Extract the (X, Y) coordinate from the center of the cell holding the provided text.  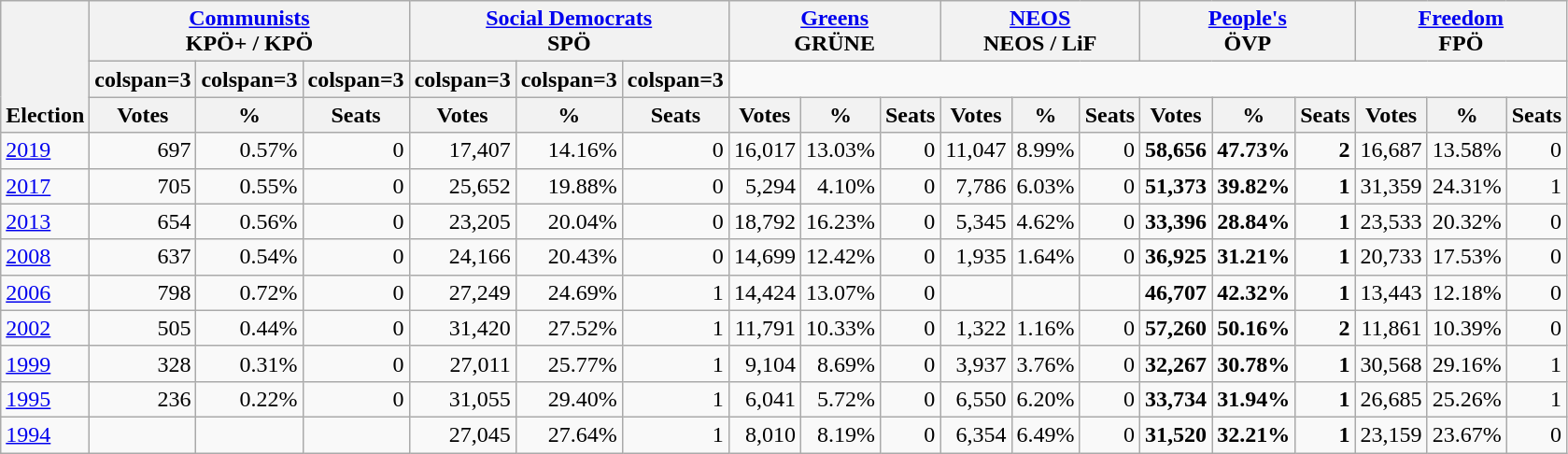
5,294 (764, 186)
8.19% (841, 434)
6.49% (1046, 434)
29.16% (1466, 363)
23,533 (1391, 221)
FreedomFPÖ (1461, 32)
5,345 (976, 221)
13.58% (1466, 150)
1.64% (1046, 257)
236 (143, 399)
12.18% (1466, 292)
6.20% (1046, 399)
16,687 (1391, 150)
0.55% (249, 186)
6,354 (976, 434)
505 (143, 328)
20.43% (569, 257)
18,792 (764, 221)
0.22% (249, 399)
8,010 (764, 434)
16,017 (764, 150)
2008 (45, 257)
42.32% (1253, 292)
33,734 (1177, 399)
10.39% (1466, 328)
Social DemocratsSPÖ (569, 32)
11,047 (976, 150)
27.64% (569, 434)
13.03% (841, 150)
20,733 (1391, 257)
31.21% (1253, 257)
6.03% (1046, 186)
31,520 (1177, 434)
654 (143, 221)
14.16% (569, 150)
6,550 (976, 399)
2006 (45, 292)
24.69% (569, 292)
31.94% (1253, 399)
14,699 (764, 257)
25.26% (1466, 399)
1994 (45, 434)
14,424 (764, 292)
GreensGRÜNE (835, 32)
27.52% (569, 328)
32,267 (1177, 363)
32.21% (1253, 434)
57,260 (1177, 328)
798 (143, 292)
0.31% (249, 363)
0.56% (249, 221)
8.69% (841, 363)
9,104 (764, 363)
12.42% (841, 257)
3,937 (976, 363)
8.99% (1046, 150)
33,396 (1177, 221)
30,568 (1391, 363)
2002 (45, 328)
16.23% (841, 221)
1.16% (1046, 328)
19.88% (569, 186)
46,707 (1177, 292)
2017 (45, 186)
6,041 (764, 399)
23,205 (462, 221)
27,249 (462, 292)
31,420 (462, 328)
328 (143, 363)
1999 (45, 363)
24,166 (462, 257)
47.73% (1253, 150)
10.33% (841, 328)
11,791 (764, 328)
1995 (45, 399)
0.44% (249, 328)
4.10% (841, 186)
CommunistsKPÖ+ / KPÖ (249, 32)
1,935 (976, 257)
2019 (45, 150)
People'sÖVP (1248, 32)
27,011 (462, 363)
51,373 (1177, 186)
NEOSNEOS / LiF (1040, 32)
5.72% (841, 399)
4.62% (1046, 221)
3.76% (1046, 363)
50.16% (1253, 328)
17.53% (1466, 257)
25.77% (569, 363)
13,443 (1391, 292)
0.72% (249, 292)
31,055 (462, 399)
11,861 (1391, 328)
637 (143, 257)
39.82% (1253, 186)
23,159 (1391, 434)
2013 (45, 221)
36,925 (1177, 257)
24.31% (1466, 186)
7,786 (976, 186)
1,322 (976, 328)
28.84% (1253, 221)
31,359 (1391, 186)
13.07% (841, 292)
20.04% (569, 221)
27,045 (462, 434)
17,407 (462, 150)
20.32% (1466, 221)
29.40% (569, 399)
26,685 (1391, 399)
23.67% (1466, 434)
Election (45, 67)
0.57% (249, 150)
58,656 (1177, 150)
697 (143, 150)
0.54% (249, 257)
705 (143, 186)
25,652 (462, 186)
30.78% (1253, 363)
